From the cell containing the given text, extract its center point as [X, Y] coordinate. 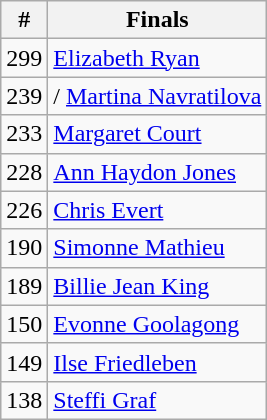
Ilse Friedleben [158, 362]
226 [24, 210]
Finals [158, 20]
299 [24, 58]
Ann Haydon Jones [158, 172]
/ Martina Navratilova [158, 96]
Billie Jean King [158, 286]
Elizabeth Ryan [158, 58]
138 [24, 400]
Simonne Mathieu [158, 248]
Margaret Court [158, 134]
Chris Evert [158, 210]
233 [24, 134]
228 [24, 172]
# [24, 20]
Evonne Goolagong [158, 324]
239 [24, 96]
190 [24, 248]
Steffi Graf [158, 400]
189 [24, 286]
149 [24, 362]
150 [24, 324]
